Determine the [X, Y] coordinate at the center of the cell enclosing the given text.  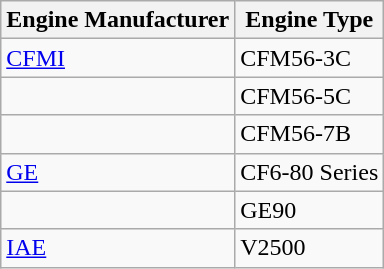
CFM56-5C [310, 96]
CF6-80 Series [310, 172]
Engine Manufacturer [118, 20]
V2500 [310, 248]
Engine Type [310, 20]
CFM56-7B [310, 134]
CFM56-3C [310, 58]
IAE [118, 248]
GE90 [310, 210]
CFMI [118, 58]
GE [118, 172]
